Capture the cell that displays the provided text and extract its (X, Y) central coordinate. 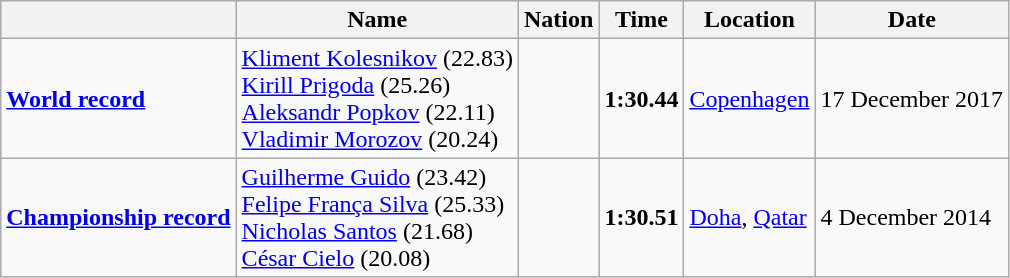
1:30.51 (642, 218)
World record (118, 98)
Nation (558, 20)
Doha, Qatar (750, 218)
17 December 2017 (912, 98)
Championship record (118, 218)
1:30.44 (642, 98)
Guilherme Guido (23.42)Felipe França Silva (25.33)Nicholas Santos (21.68)César Cielo (20.08) (377, 218)
Date (912, 20)
Location (750, 20)
Name (377, 20)
4 December 2014 (912, 218)
Copenhagen (750, 98)
Time (642, 20)
Kliment Kolesnikov (22.83)Kirill Prigoda (25.26)Aleksandr Popkov (22.11)Vladimir Morozov (20.24) (377, 98)
